From the cell containing the given text, extract its center point as (x, y) coordinate. 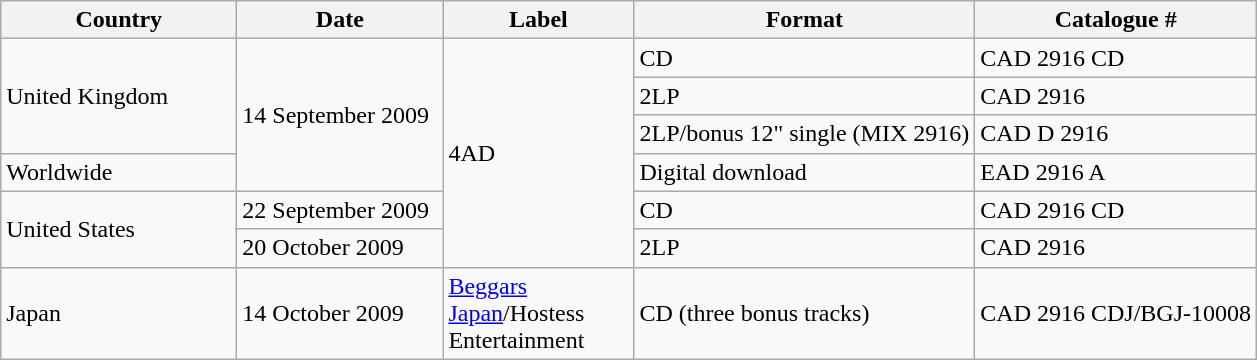
Date (340, 20)
Japan (119, 313)
CAD D 2916 (1116, 134)
Catalogue # (1116, 20)
United Kingdom (119, 96)
Label (538, 20)
United States (119, 229)
Worldwide (119, 172)
CD (three bonus tracks) (804, 313)
22 September 2009 (340, 210)
Digital download (804, 172)
20 October 2009 (340, 248)
EAD 2916 A (1116, 172)
2LP/bonus 12" single (MIX 2916) (804, 134)
14 September 2009 (340, 115)
CAD 2916 CDJ/BGJ-10008 (1116, 313)
14 October 2009 (340, 313)
Beggars Japan/Hostess Entertainment (538, 313)
Format (804, 20)
Country (119, 20)
4AD (538, 153)
